Return the (x, y) coordinate for the center point of the cell that contains the specified text.  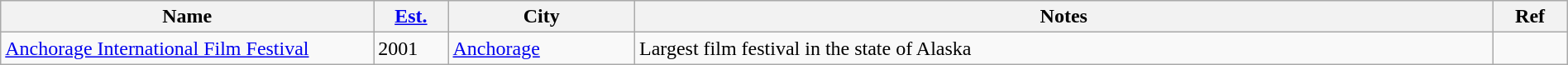
City (542, 17)
Anchorage (542, 48)
Est. (411, 17)
Notes (1064, 17)
Ref (1530, 17)
Name (187, 17)
2001 (411, 48)
Largest film festival in the state of Alaska (1064, 48)
Anchorage International Film Festival (187, 48)
